Provide the (x, y) coordinate of the cell's center where the given text is located.  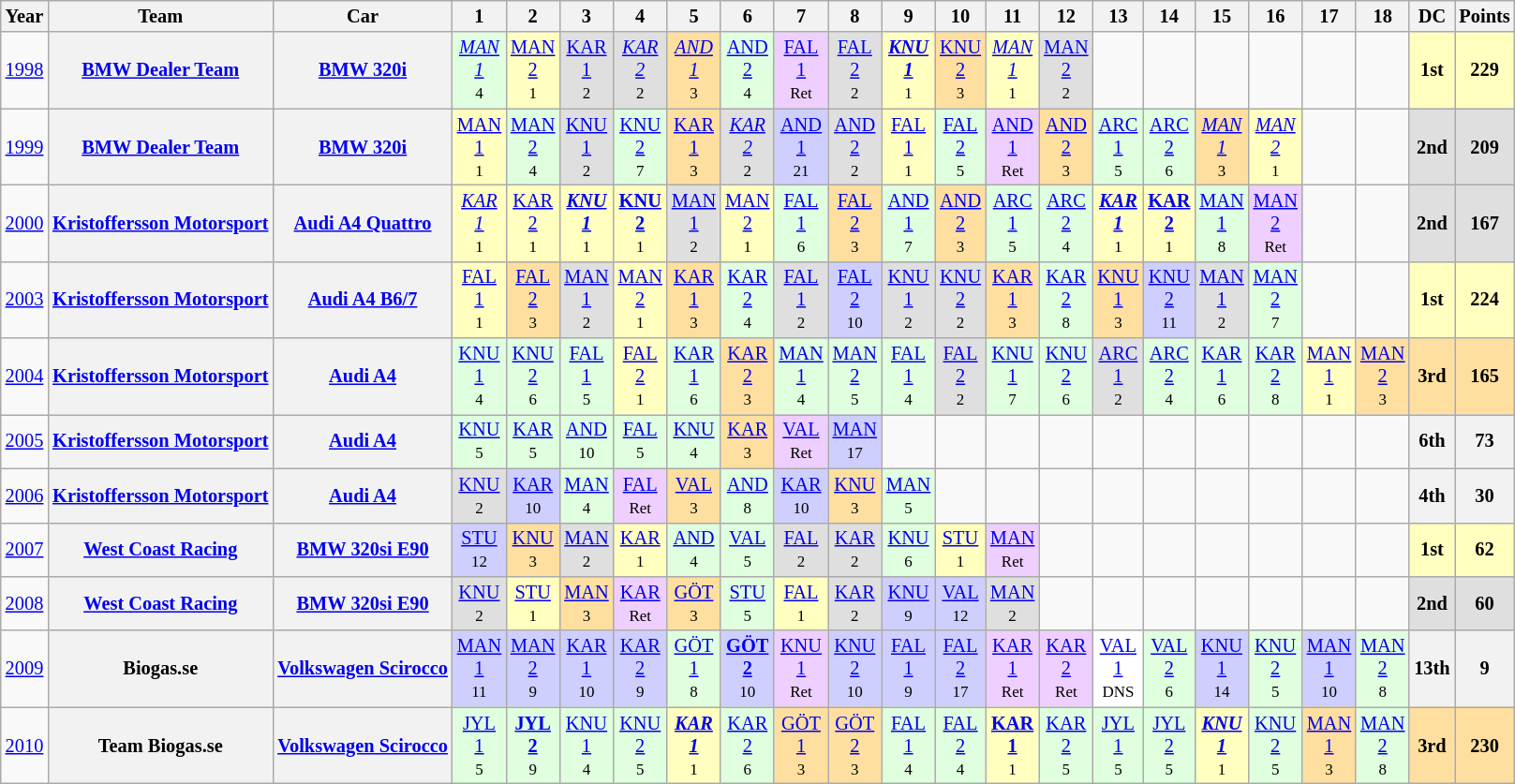
FAL1 (800, 603)
2010 (24, 746)
AND8 (748, 496)
FAL16 (800, 223)
FAL15 (587, 377)
AND10 (587, 441)
209 (1485, 147)
2000 (24, 223)
FAL21 (641, 377)
13 (1118, 16)
GÖT210 (748, 669)
MAN25 (854, 377)
2008 (24, 603)
6 (748, 16)
165 (1485, 377)
FAL25 (960, 147)
AND22 (854, 147)
FAL2 (800, 550)
3 (587, 16)
KNU210 (854, 669)
Car (362, 16)
AND13 (693, 70)
KNU17 (1012, 377)
8 (854, 16)
FAL1Ret (800, 70)
KNU27 (641, 147)
18 (1383, 16)
VAL5 (748, 550)
2005 (24, 441)
MAN111 (480, 669)
AND24 (748, 70)
KNU1Ret (800, 669)
MAN17 (854, 441)
MAN27 (1276, 300)
MAN24 (532, 147)
KAR23 (748, 377)
KAR5 (532, 441)
KNU114 (1222, 669)
Audi A4 B6/7 (362, 300)
FALRet (641, 496)
KAR24 (748, 300)
JYL25 (1169, 746)
Team Biogas.se (160, 746)
AND1Ret (1012, 147)
2007 (24, 550)
MAN110 (1329, 669)
VAL12 (960, 603)
MAN5 (909, 496)
13th (1432, 669)
STU12 (480, 550)
KNU23 (960, 70)
STU5 (748, 603)
MAN2Ret (1276, 223)
2004 (24, 377)
1 (480, 16)
KNU13 (1118, 300)
AND121 (800, 147)
KAR25 (1066, 746)
AND4 (693, 550)
KNU5 (480, 441)
MAN18 (1222, 223)
Team (160, 16)
FAL5 (641, 441)
Points (1485, 16)
16 (1276, 16)
ARC26 (1169, 147)
KNU9 (909, 603)
KNU6 (909, 550)
17 (1329, 16)
FAL217 (960, 669)
2 (532, 16)
VALRet (800, 441)
2003 (24, 300)
KAR110 (587, 669)
10 (960, 16)
60 (1485, 603)
7 (800, 16)
KAR2Ret (1066, 669)
KNU211 (1169, 300)
FAL12 (800, 300)
KNU21 (641, 223)
MAN3 (587, 603)
DC (1432, 16)
Audi A4 Quattro (362, 223)
FAL24 (960, 746)
GÖT13 (800, 746)
FAL210 (854, 300)
14 (1169, 16)
MAN29 (532, 669)
2006 (24, 496)
12 (1066, 16)
KAR1Ret (1012, 669)
VAL26 (1169, 669)
KAR12 (587, 70)
5 (693, 16)
1998 (24, 70)
KNU4 (693, 441)
GÖT23 (854, 746)
62 (1485, 550)
JYL29 (532, 746)
KNU22 (960, 300)
AND17 (909, 223)
11 (1012, 16)
2009 (24, 669)
GÖT3 (693, 603)
VAL3 (693, 496)
167 (1485, 223)
30 (1485, 496)
4th (1432, 496)
230 (1485, 746)
Biogas.se (160, 669)
ARC12 (1118, 377)
KAR26 (748, 746)
229 (1485, 70)
1999 (24, 147)
VAL1DNS (1118, 669)
KAR3 (748, 441)
KAR1 (641, 550)
Year (24, 16)
GÖT18 (693, 669)
MAN4 (587, 496)
4 (641, 16)
MAN23 (1383, 377)
73 (1485, 441)
KAR29 (641, 669)
KARRet (641, 603)
15 (1222, 16)
MAN22 (1066, 70)
6th (1432, 441)
FAL19 (909, 669)
224 (1485, 300)
MANRet (1012, 550)
